Determine the (X, Y) coordinate at the center of the cell enclosing the given text.  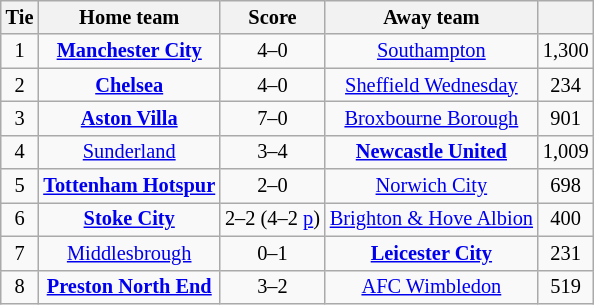
Chelsea (129, 85)
Aston Villa (129, 118)
Sunderland (129, 152)
3–2 (272, 287)
5 (20, 186)
4 (20, 152)
AFC Wimbledon (432, 287)
2–2 (4–2 p) (272, 219)
2–0 (272, 186)
400 (566, 219)
698 (566, 186)
7–0 (272, 118)
Home team (129, 17)
8 (20, 287)
1 (20, 51)
Tie (20, 17)
Sheffield Wednesday (432, 85)
234 (566, 85)
231 (566, 253)
Leicester City (432, 253)
Score (272, 17)
Middlesbrough (129, 253)
7 (20, 253)
Norwich City (432, 186)
Stoke City (129, 219)
2 (20, 85)
0–1 (272, 253)
519 (566, 287)
3–4 (272, 152)
3 (20, 118)
Broxbourne Borough (432, 118)
1,009 (566, 152)
Manchester City (129, 51)
Southampton (432, 51)
901 (566, 118)
Away team (432, 17)
Preston North End (129, 287)
1,300 (566, 51)
6 (20, 219)
Tottenham Hotspur (129, 186)
Brighton & Hove Albion (432, 219)
Newcastle United (432, 152)
